Pinpoint the cell where the given text exists, returning its [X, Y] midpoint coordinate. 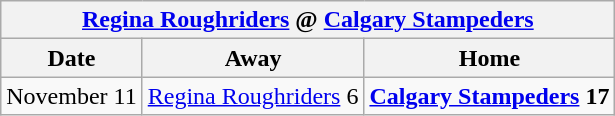
Regina Roughriders 6 [253, 96]
Date [72, 58]
Away [253, 58]
Regina Roughriders @ Calgary Stampeders [308, 20]
Calgary Stampeders 17 [490, 96]
November 11 [72, 96]
Home [490, 58]
